From the cell containing the given text, extract its center point as (X, Y) coordinate. 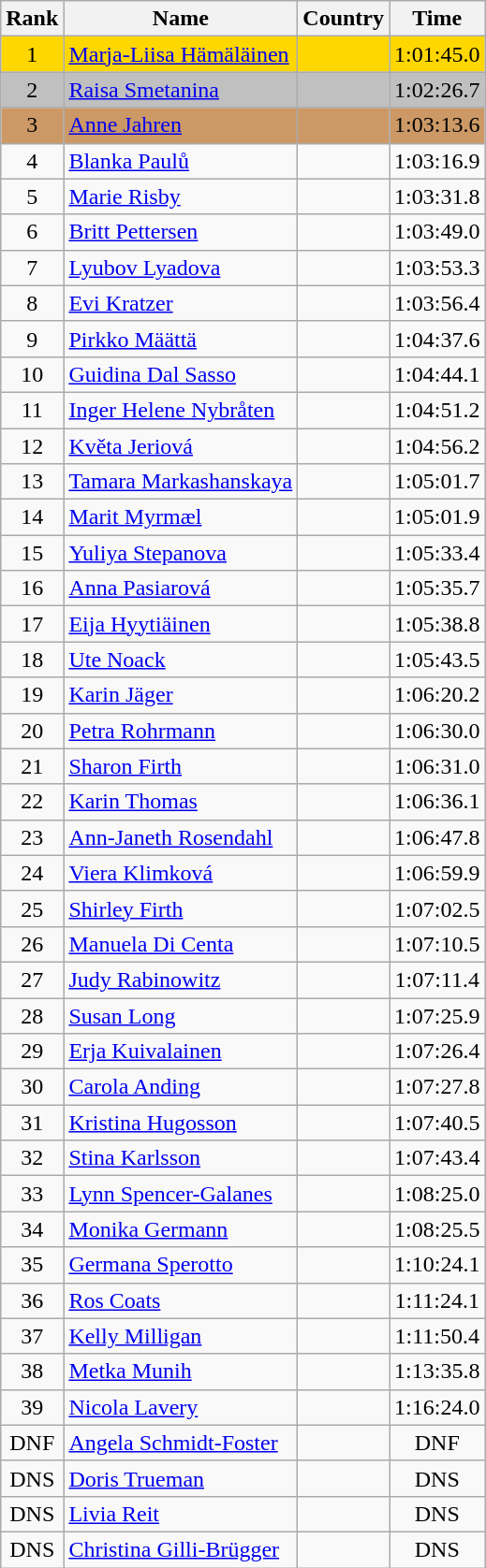
38 (32, 1372)
Germana Sperotto (181, 1265)
Blanka Paulů (181, 161)
10 (32, 374)
27 (32, 980)
6 (32, 232)
15 (32, 553)
1:06:36.1 (437, 802)
1:03:13.6 (437, 125)
1:05:01.7 (437, 482)
Erja Kuivalainen (181, 1052)
1:13:35.8 (437, 1372)
Nicola Lavery (181, 1407)
4 (32, 161)
Marja-Liisa Hämäläinen (181, 54)
1:08:25.0 (437, 1194)
1:06:47.8 (437, 837)
Monika Germann (181, 1229)
18 (32, 660)
Raisa Smetanina (181, 90)
7 (32, 268)
Viera Klimková (181, 873)
26 (32, 944)
Metka Munih (181, 1372)
35 (32, 1265)
Judy Rabinowitz (181, 980)
34 (32, 1229)
36 (32, 1300)
Karin Thomas (181, 802)
1:06:31.0 (437, 766)
1:10:24.1 (437, 1265)
Manuela Di Centa (181, 944)
1:01:45.0 (437, 54)
Kelly Milligan (181, 1336)
16 (32, 588)
24 (32, 873)
Britt Pettersen (181, 232)
1:05:01.9 (437, 517)
Kristina Hugosson (181, 1123)
9 (32, 339)
11 (32, 410)
Ros Coats (181, 1300)
5 (32, 196)
29 (32, 1052)
1:06:30.0 (437, 731)
Ann-Janeth Rosendahl (181, 837)
Yuliya Stepanova (181, 553)
3 (32, 125)
Doris Trueman (181, 1478)
Eija Hyytiäinen (181, 624)
23 (32, 837)
33 (32, 1194)
1:02:26.7 (437, 90)
1:07:02.5 (437, 908)
1:04:51.2 (437, 410)
Christina Gilli-Brügger (181, 1549)
28 (32, 1015)
12 (32, 446)
19 (32, 695)
Evi Kratzer (181, 303)
1:05:33.4 (437, 553)
1:16:24.0 (437, 1407)
1:07:43.4 (437, 1158)
Ute Noack (181, 660)
Marit Myrmæl (181, 517)
Stina Karlsson (181, 1158)
17 (32, 624)
Pirkko Määttä (181, 339)
Marie Risby (181, 196)
Rank (32, 19)
1:03:49.0 (437, 232)
1:08:25.5 (437, 1229)
1:03:16.9 (437, 161)
1 (32, 54)
1:03:56.4 (437, 303)
1:04:56.2 (437, 446)
30 (32, 1087)
1:07:10.5 (437, 944)
1:04:37.6 (437, 339)
1:06:59.9 (437, 873)
Guidina Dal Sasso (181, 374)
1:05:35.7 (437, 588)
1:05:43.5 (437, 660)
32 (32, 1158)
8 (32, 303)
13 (32, 482)
21 (32, 766)
22 (32, 802)
Karin Jäger (181, 695)
Anne Jahren (181, 125)
31 (32, 1123)
1:11:50.4 (437, 1336)
Sharon Firth (181, 766)
Tamara Markashanskaya (181, 482)
1:07:11.4 (437, 980)
Shirley Firth (181, 908)
1:06:20.2 (437, 695)
25 (32, 908)
Inger Helene Nybråten (181, 410)
Lyubov Lyadova (181, 268)
Anna Pasiarová (181, 588)
1:03:53.3 (437, 268)
39 (32, 1407)
Livia Reit (181, 1514)
1:04:44.1 (437, 374)
1:07:40.5 (437, 1123)
1:07:26.4 (437, 1052)
Country (344, 19)
20 (32, 731)
Lynn Spencer-Galanes (181, 1194)
1:11:24.1 (437, 1300)
Name (181, 19)
Carola Anding (181, 1087)
Angela Schmidt-Foster (181, 1443)
1:07:27.8 (437, 1087)
37 (32, 1336)
1:05:38.8 (437, 624)
Květa Jeriová (181, 446)
Susan Long (181, 1015)
2 (32, 90)
Petra Rohrmann (181, 731)
1:03:31.8 (437, 196)
Time (437, 19)
14 (32, 517)
1:07:25.9 (437, 1015)
